From the cell containing the given text, extract its center point as (X, Y) coordinate. 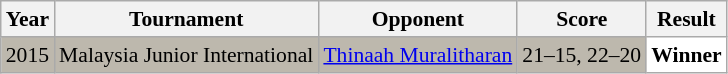
Opponent (418, 19)
Score (582, 19)
Thinaah Muralitharan (418, 55)
Year (28, 19)
Result (686, 19)
Tournament (186, 19)
21–15, 22–20 (582, 55)
Malaysia Junior International (186, 55)
2015 (28, 55)
Winner (686, 55)
